Detect which cell encompasses the target text, then output its [x, y] center coordinate. 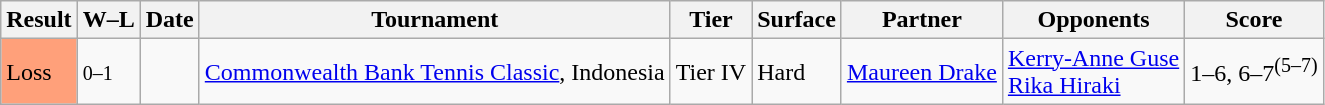
Tournament [434, 20]
Maureen Drake [922, 72]
Opponents [1093, 20]
Date [170, 20]
Tier IV [711, 72]
0–1 [108, 72]
Result [39, 20]
Commonwealth Bank Tennis Classic, Indonesia [434, 72]
Tier [711, 20]
Surface [797, 20]
1–6, 6–7(5–7) [1254, 72]
Hard [797, 72]
Kerry-Anne Guse Rika Hiraki [1093, 72]
Loss [39, 72]
Score [1254, 20]
Partner [922, 20]
W–L [108, 20]
